Return the [X, Y] coordinate for the center point of the cell that contains the specified text.  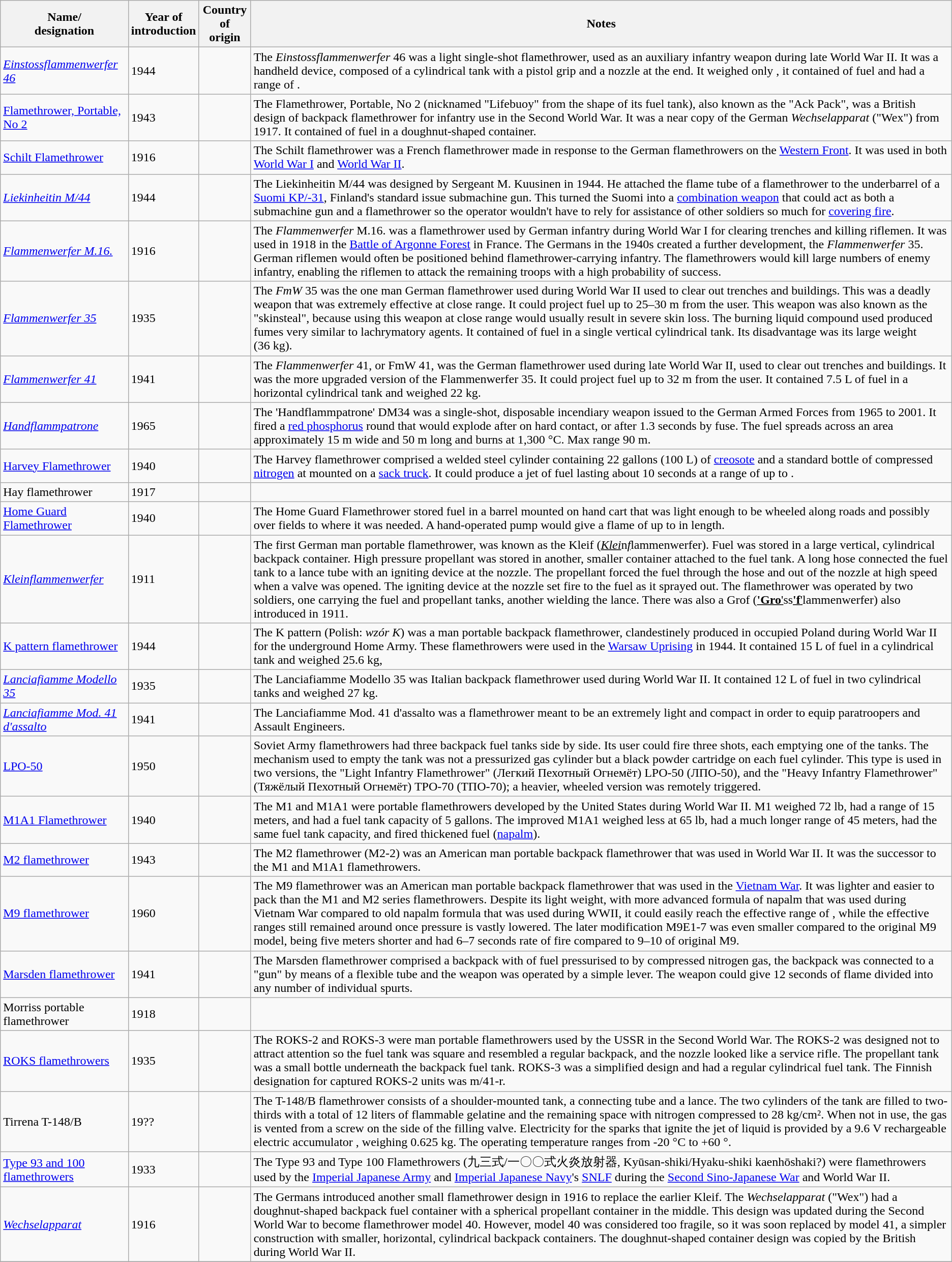
K pattern flamethrower [65, 647]
Harvey Flamethrower [65, 466]
Flammenwerfer M.16. [65, 251]
Year ofintroduction [164, 24]
1917 [164, 492]
ROKS flamethrowers [65, 1061]
Einstossflammenwerfer 46 [65, 71]
Liekinheitin M/44 [65, 197]
Flammenwerfer 41 [65, 379]
Home Guard Flamethrower [65, 518]
Name/designation [65, 24]
M1A1 Flamethrower [65, 820]
Schilt Flamethrower [65, 158]
Tirrena T-148/B [65, 1121]
Flammenwerfer 35 [65, 318]
Flamethrower, Portable, No 2 [65, 118]
Marsden flamethrower [65, 974]
Lanciafiamme Modello 35 [65, 687]
1960 [164, 914]
Hay flamethrower [65, 492]
1911 [164, 579]
LPO-50 [65, 766]
Country oforigin [225, 24]
19?? [164, 1121]
1918 [164, 1014]
1965 [164, 426]
Kleinflammenwerfer [65, 579]
Handflammpatrone [65, 426]
Wechselapparat [65, 1224]
Type 93 and 100 flamethrowers [65, 1169]
1950 [164, 766]
Notes [601, 24]
Lanciafiamme Mod. 41 d'assalto [65, 719]
M2 flamethrower [65, 860]
1933 [164, 1169]
Morriss portable flamethrower [65, 1014]
M9 flamethrower [65, 914]
